Search for the cell housing the specified text and yield its [X, Y] center coordinate. 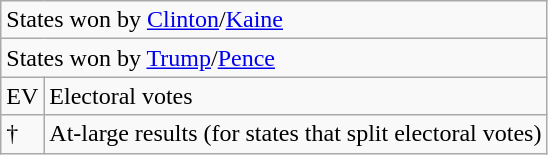
States won by Clinton/Kaine [274, 20]
† [22, 134]
States won by Trump/Pence [274, 58]
At-large results (for states that split electoral votes) [296, 134]
Electoral votes [296, 96]
EV [22, 96]
